Determine the [x, y] coordinate at the center of the cell enclosing the given text.  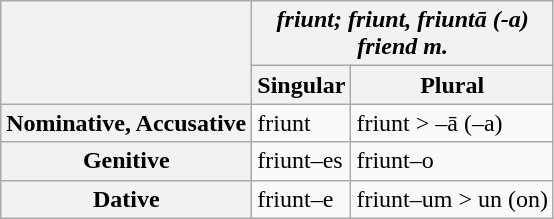
friunt–e [302, 199]
Dative [126, 199]
friunt–o [452, 161]
friunt > –ā (–a) [452, 123]
friunt–es [302, 161]
friunt; friunt, friuntā (-a) friend m. [403, 34]
friunt–um > un (on) [452, 199]
Genitive [126, 161]
Plural [452, 85]
friunt [302, 123]
Nominative, Accusative [126, 123]
Singular [302, 85]
